Extract the [X, Y] coordinate from the center of the cell holding the provided text.  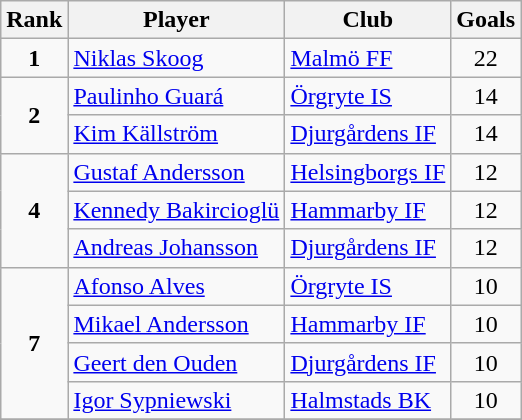
Paulinho Guará [176, 96]
22 [486, 58]
Mikael Andersson [176, 324]
Player [176, 20]
Helsingborgs IF [368, 172]
Andreas Johansson [176, 248]
Halmstads BK [368, 400]
Afonso Alves [176, 286]
Club [368, 20]
7 [34, 343]
Rank [34, 20]
Gustaf Andersson [176, 172]
Malmö FF [368, 58]
1 [34, 58]
Geert den Ouden [176, 362]
4 [34, 210]
2 [34, 115]
Goals [486, 20]
Kim Källström [176, 134]
Kennedy Bakircioglü [176, 210]
Niklas Skoog [176, 58]
Igor Sypniewski [176, 400]
